Scan for the cell matching the given text and deliver its [x, y] coordinate at center. 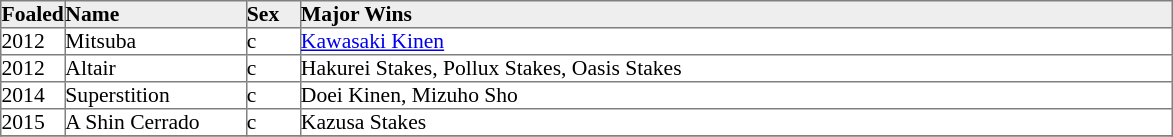
Kazusa Stakes [736, 122]
Sex [273, 14]
Hakurei Stakes, Pollux Stakes, Oasis Stakes [736, 68]
Major Wins [736, 14]
Kawasaki Kinen [736, 42]
Doei Kinen, Mizuho Sho [736, 96]
A Shin Cerrado [156, 122]
Superstition [156, 96]
Mitsuba [156, 42]
2014 [33, 96]
Name [156, 14]
Altair [156, 68]
Foaled [33, 14]
2015 [33, 122]
